Pinpoint the cell where the given text exists, returning its (x, y) midpoint coordinate. 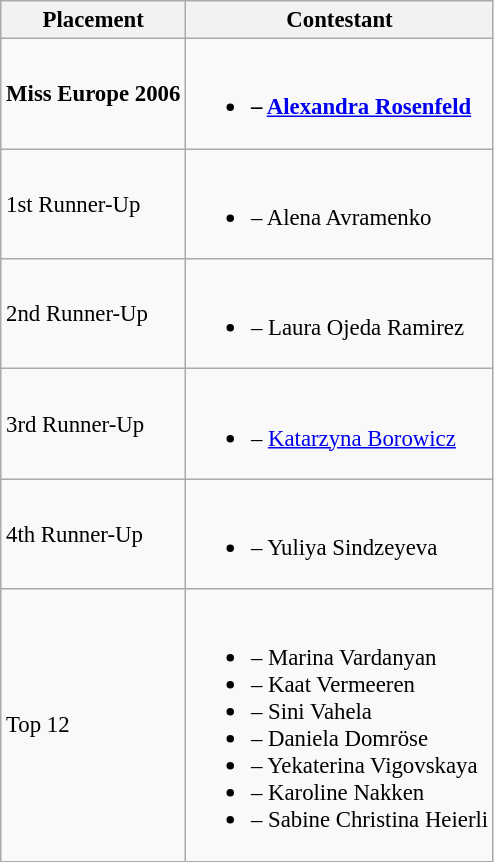
Placement (94, 20)
Top 12 (94, 725)
2nd Runner-Up (94, 314)
4th Runner-Up (94, 534)
3rd Runner-Up (94, 424)
– Alena Avramenko (340, 204)
– Katarzyna Borowicz (340, 424)
– Alexandra Rosenfeld (340, 94)
1st Runner-Up (94, 204)
– Marina Vardanyan – Kaat Vermeeren – Sini Vahela – Daniela Domröse – Yekaterina Vigovskaya – Karoline Nakken – Sabine Christina Heierli (340, 725)
– Laura Ojeda Ramirez (340, 314)
Contestant (340, 20)
Miss Europe 2006 (94, 94)
– Yuliya Sindzeyeva (340, 534)
